Search for the cell housing the specified text and yield its (x, y) center coordinate. 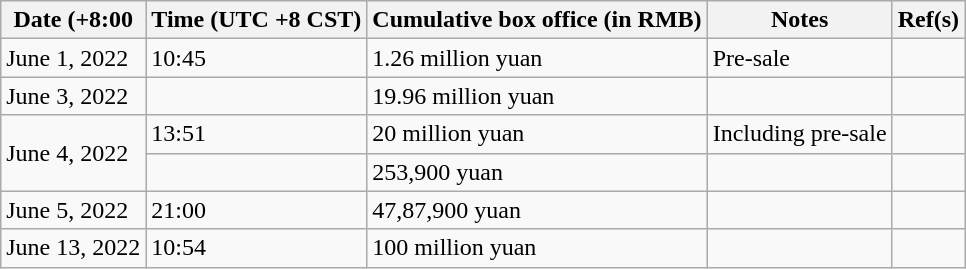
1.26 million yuan (537, 58)
June 5, 2022 (74, 210)
Time (UTC +8 CST) (256, 20)
June 3, 2022 (74, 96)
Notes (800, 20)
47,87,900 yuan (537, 210)
13:51 (256, 134)
253,900 yuan (537, 172)
June 4, 2022 (74, 153)
Cumulative box office (in RMB) (537, 20)
June 13, 2022 (74, 248)
Ref(s) (928, 20)
20 million yuan (537, 134)
June 1, 2022 (74, 58)
19.96 million yuan (537, 96)
Date (+8:00 (74, 20)
Pre-sale (800, 58)
21:00 (256, 210)
10:45 (256, 58)
10:54 (256, 248)
Including pre-sale (800, 134)
100 million yuan (537, 248)
